Output the [x, y] coordinate of the center of the cell containing the given text.  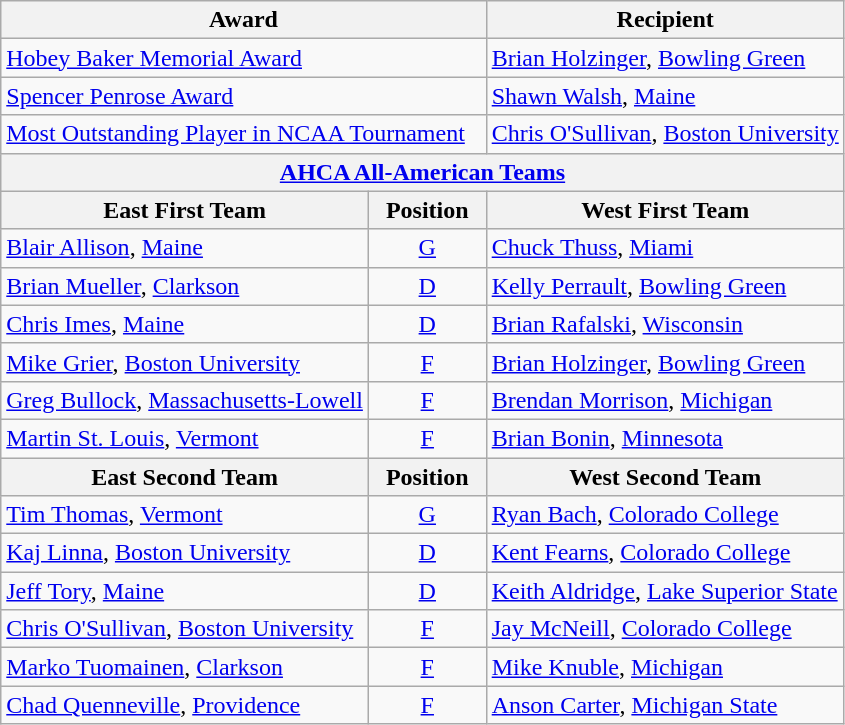
Kelly Perrault, Bowling Green [665, 286]
West Second Team [665, 477]
Award [244, 20]
Keith Aldridge, Lake Superior State [665, 591]
Jay McNeill, Colorado College [665, 629]
Greg Bullock, Massachusetts-Lowell [185, 400]
Brian Rafalski, Wisconsin [665, 324]
East Second Team [185, 477]
Marko Tuomainen, Clarkson [185, 667]
Chris Imes, Maine [185, 324]
East First Team [185, 210]
Ryan Bach, Colorado College [665, 515]
Recipient [665, 20]
Chuck Thuss, Miami [665, 248]
Blair Allison, Maine [185, 248]
Spencer Penrose Award [244, 96]
Brian Mueller, Clarkson [185, 286]
Martin St. Louis, Vermont [185, 438]
Hobey Baker Memorial Award [244, 58]
Mike Grier, Boston University [185, 362]
Mike Knuble, Michigan [665, 667]
Brendan Morrison, Michigan [665, 400]
Brian Bonin, Minnesota [665, 438]
Shawn Walsh, Maine [665, 96]
Jeff Tory, Maine [185, 591]
Kent Fearns, Colorado College [665, 553]
AHCA All-American Teams [422, 172]
Kaj Linna, Boston University [185, 553]
West First Team [665, 210]
Chad Quenneville, Providence [185, 705]
Most Outstanding Player in NCAA Tournament [244, 134]
Tim Thomas, Vermont [185, 515]
Anson Carter, Michigan State [665, 705]
